Search for the cell housing the specified text and yield its (X, Y) center coordinate. 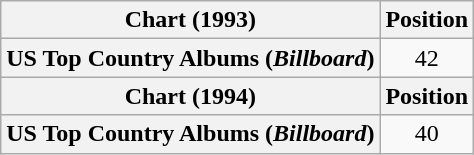
42 (427, 58)
Chart (1993) (190, 20)
Chart (1994) (190, 96)
40 (427, 134)
